Return (X, Y) of the center of cell containing provided text 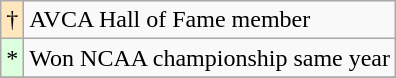
AVCA Hall of Fame member (210, 20)
Won NCAA championship same year (210, 58)
† (12, 20)
* (12, 58)
